Extract the (x, y) coordinate from the center of the cell holding the provided text.  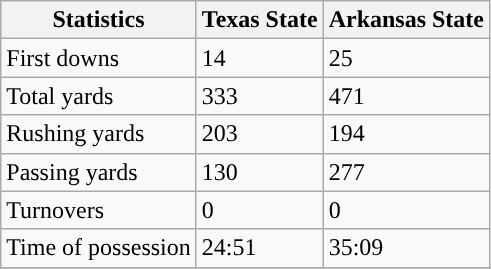
14 (260, 58)
Turnovers (99, 210)
203 (260, 134)
Statistics (99, 20)
130 (260, 172)
333 (260, 96)
471 (406, 96)
Passing yards (99, 172)
Rushing yards (99, 134)
Texas State (260, 20)
First downs (99, 58)
Total yards (99, 96)
24:51 (260, 248)
277 (406, 172)
25 (406, 58)
Time of possession (99, 248)
194 (406, 134)
Arkansas State (406, 20)
35:09 (406, 248)
